For the text-containing cell, return its midpoint in [X, Y] coordinate format. 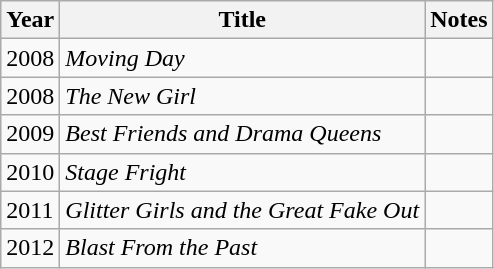
2010 [30, 172]
Moving Day [242, 58]
Best Friends and Drama Queens [242, 134]
Year [30, 20]
Blast From the Past [242, 248]
Stage Fright [242, 172]
The New Girl [242, 96]
Notes [459, 20]
2011 [30, 210]
Glitter Girls and the Great Fake Out [242, 210]
Title [242, 20]
2012 [30, 248]
2009 [30, 134]
